Detect which cell encompasses the target text, then output its [X, Y] center coordinate. 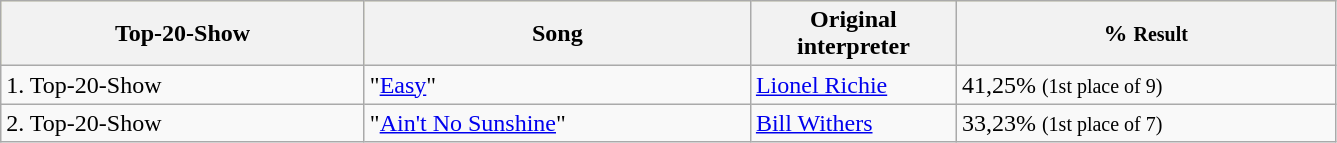
41,25% (1st place of 9) [1146, 85]
Lionel Richie [853, 85]
Song [557, 34]
Top-20-Show [183, 34]
"Ain't No Sunshine" [557, 123]
2. Top-20-Show [183, 123]
1. Top-20-Show [183, 85]
Original interpreter [853, 34]
"Easy" [557, 85]
% Result [1146, 34]
33,23% (1st place of 7) [1146, 123]
Bill Withers [853, 123]
